Return the [X, Y] coordinate for the center point of the cell that contains the specified text.  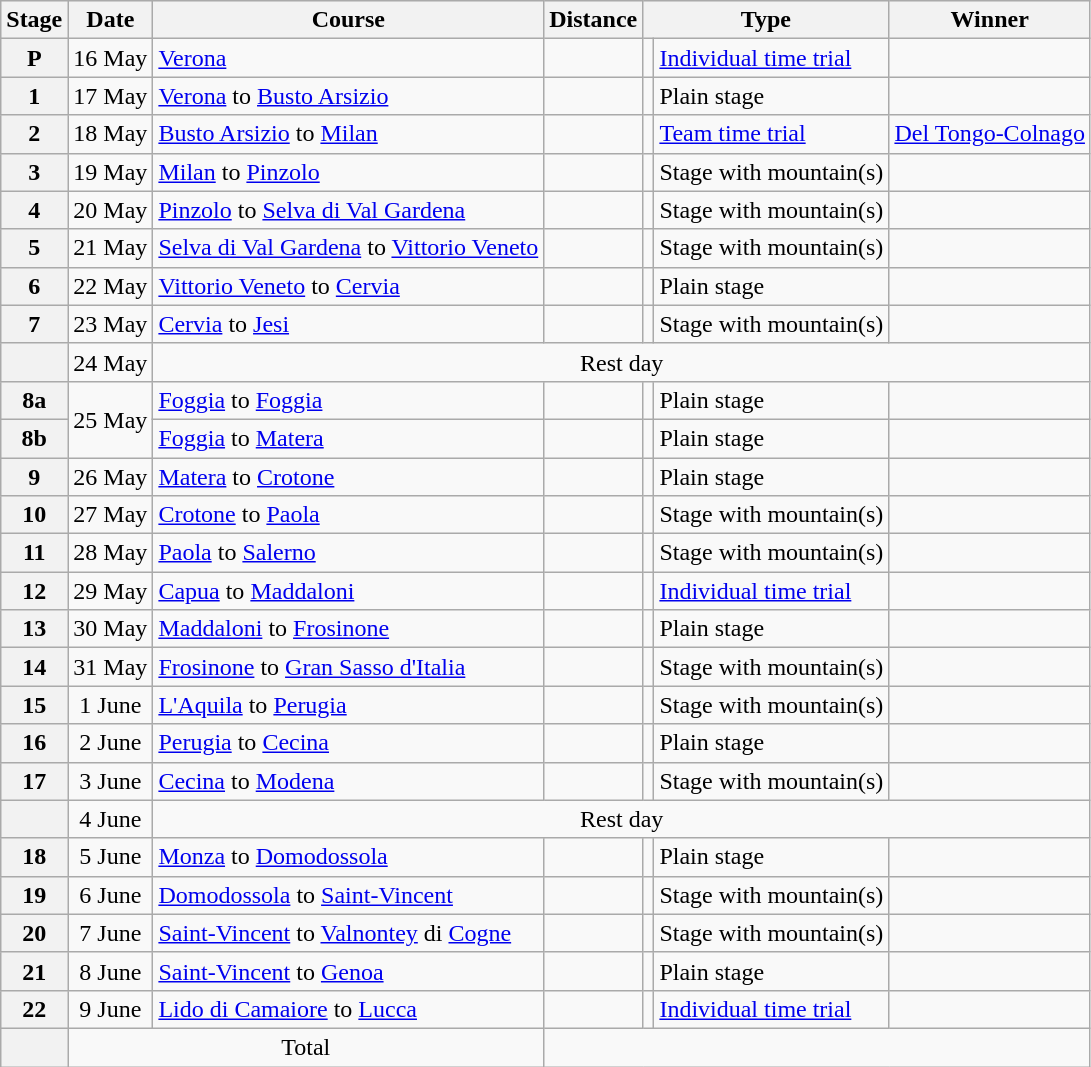
Domodossola to Saint-Vincent [348, 895]
1 [34, 96]
Lido di Camaiore to Lucca [348, 1009]
Type [766, 20]
19 [34, 895]
6 [34, 286]
Saint-Vincent to Genoa [348, 971]
Crotone to Paola [348, 515]
Verona [348, 58]
Stage [34, 20]
Winner [990, 20]
Foggia to Matera [348, 438]
12 [34, 591]
3 [34, 172]
7 [34, 324]
17 May [110, 96]
18 May [110, 134]
21 May [110, 248]
Team time trial [772, 134]
L'Aquila to Perugia [348, 705]
16 [34, 743]
29 May [110, 591]
Verona to Busto Arsizio [348, 96]
Total [306, 1047]
P [34, 58]
Foggia to Foggia [348, 400]
Frosinone to Gran Sasso d'Italia [348, 667]
7 June [110, 933]
26 May [110, 477]
Paola to Salerno [348, 553]
13 [34, 629]
Selva di Val Gardena to Vittorio Veneto [348, 248]
21 [34, 971]
Busto Arsizio to Milan [348, 134]
16 May [110, 58]
10 [34, 515]
Pinzolo to Selva di Val Gardena [348, 210]
27 May [110, 515]
Date [110, 20]
9 [34, 477]
23 May [110, 324]
30 May [110, 629]
24 May [110, 362]
8a [34, 400]
5 June [110, 857]
11 [34, 553]
22 May [110, 286]
25 May [110, 419]
15 [34, 705]
18 [34, 857]
2 [34, 134]
6 June [110, 895]
8 June [110, 971]
3 June [110, 781]
Distance [594, 20]
8b [34, 438]
Perugia to Cecina [348, 743]
Cervia to Jesi [348, 324]
Cecina to Modena [348, 781]
5 [34, 248]
22 [34, 1009]
14 [34, 667]
Course [348, 20]
17 [34, 781]
20 [34, 933]
19 May [110, 172]
20 May [110, 210]
Capua to Maddaloni [348, 591]
Vittorio Veneto to Cervia [348, 286]
2 June [110, 743]
31 May [110, 667]
1 June [110, 705]
28 May [110, 553]
Del Tongo-Colnago [990, 134]
4 June [110, 819]
Saint-Vincent to Valnontey di Cogne [348, 933]
9 June [110, 1009]
Monza to Domodossola [348, 857]
Milan to Pinzolo [348, 172]
4 [34, 210]
Matera to Crotone [348, 477]
Maddaloni to Frosinone [348, 629]
